From the cell containing the given text, extract its center point as (X, Y) coordinate. 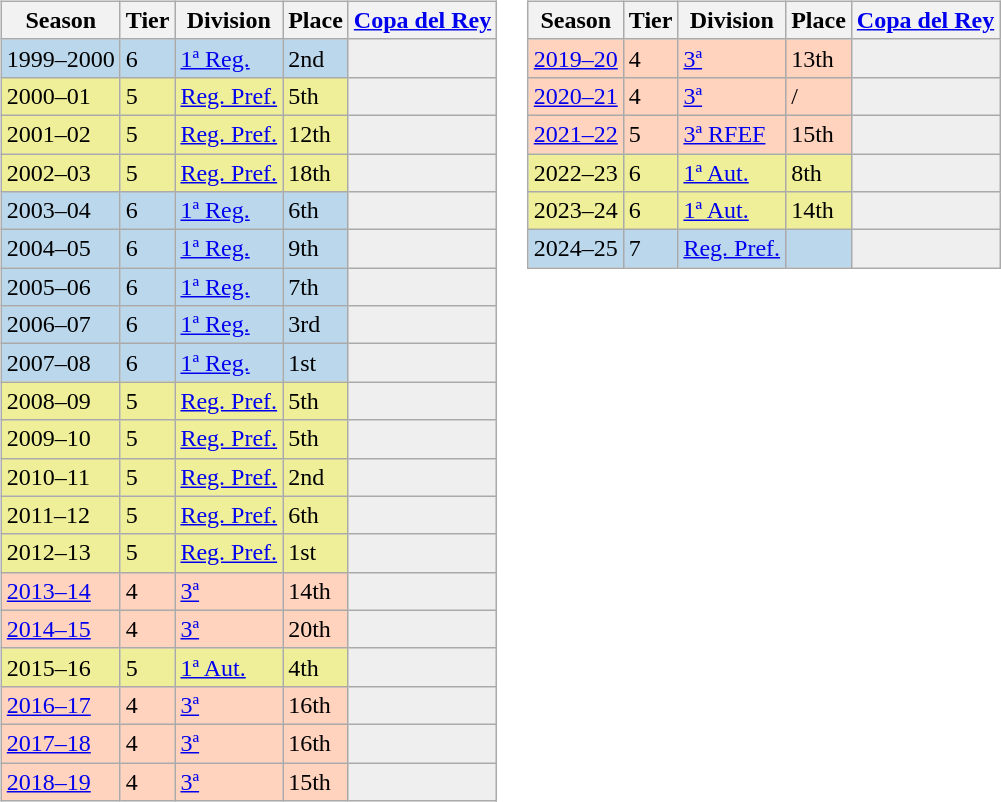
/ (819, 96)
2012–13 (60, 553)
3ª RFEF (732, 134)
2001–02 (60, 134)
2016–17 (60, 705)
2013–14 (60, 591)
2008–09 (60, 401)
4th (316, 667)
13th (819, 58)
9th (316, 249)
2000–01 (60, 96)
12th (316, 134)
1999–2000 (60, 58)
2003–04 (60, 211)
20th (316, 629)
7 (650, 249)
2010–11 (60, 477)
8th (819, 173)
2022–23 (576, 173)
2017–18 (60, 743)
2006–07 (60, 325)
2014–15 (60, 629)
2019–20 (576, 58)
2004–05 (60, 249)
2002–03 (60, 173)
3rd (316, 325)
2005–06 (60, 287)
2023–24 (576, 211)
2018–19 (60, 781)
18th (316, 173)
2020–21 (576, 96)
2021–22 (576, 134)
2011–12 (60, 515)
2024–25 (576, 249)
2009–10 (60, 439)
2007–08 (60, 363)
2015–16 (60, 667)
7th (316, 287)
